Provide the [x, y] coordinate of the cell's center where the given text is located.  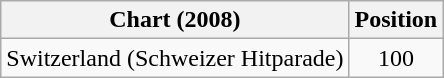
100 [396, 58]
Chart (2008) [175, 20]
Switzerland (Schweizer Hitparade) [175, 58]
Position [396, 20]
